Return [X, Y] of the center of cell containing provided text 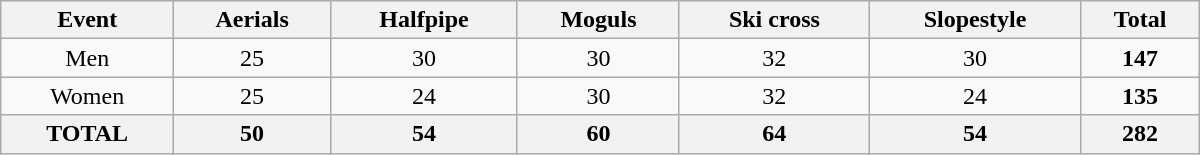
50 [252, 134]
282 [1140, 134]
60 [598, 134]
Men [88, 58]
TOTAL [88, 134]
Women [88, 96]
Slopestyle [975, 20]
Ski cross [774, 20]
Event [88, 20]
135 [1140, 96]
Aerials [252, 20]
Total [1140, 20]
64 [774, 134]
147 [1140, 58]
Moguls [598, 20]
Halfpipe [424, 20]
